Identify which cell holds the provided text, then report its [X, Y] central coordinate. 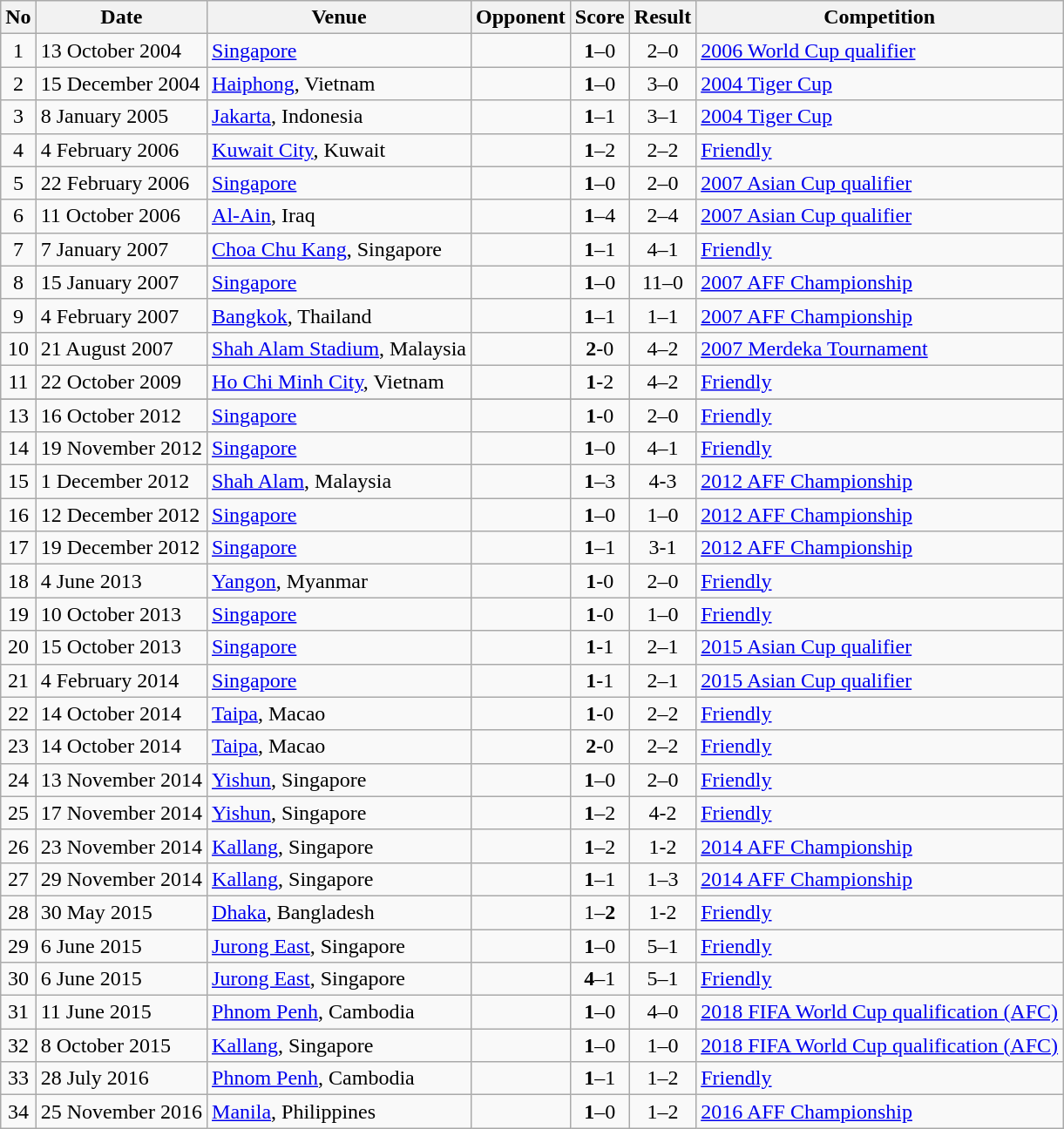
8 October 2015 [121, 1045]
Venue [340, 17]
9 [18, 315]
6 [18, 216]
Haiphong, Vietnam [340, 84]
Al-Ain, Iraq [340, 216]
21 August 2007 [121, 348]
16 October 2012 [121, 416]
14 [18, 449]
10 [18, 348]
3–1 [662, 117]
4 [18, 150]
18 [18, 581]
Choa Chu Kang, Singapore [340, 249]
28 July 2016 [121, 1078]
30 May 2015 [121, 912]
32 [18, 1045]
19 November 2012 [121, 449]
23 November 2014 [121, 846]
7 January 2007 [121, 249]
Bangkok, Thailand [340, 315]
31 [18, 1012]
21 [18, 680]
29 November 2014 [121, 879]
4 February 2006 [121, 150]
15 January 2007 [121, 282]
4-3 [662, 482]
30 [18, 979]
Dhaka, Bangladesh [340, 912]
16 [18, 515]
Competition [880, 17]
2 [18, 84]
Opponent [521, 17]
19 [18, 614]
Ho Chi Minh City, Vietnam [340, 382]
4 February 2007 [121, 315]
15 [18, 482]
4 February 2014 [121, 680]
13 November 2014 [121, 780]
7 [18, 249]
28 [18, 912]
Shah Alam Stadium, Malaysia [340, 348]
1 December 2012 [121, 482]
11 [18, 382]
8 [18, 282]
13 [18, 416]
2016 AFF Championship [880, 1112]
27 [18, 879]
1–4 [600, 216]
Yangon, Myanmar [340, 581]
10 October 2013 [121, 614]
15 October 2013 [121, 647]
19 December 2012 [121, 548]
29 [18, 945]
2006 World Cup qualifier [880, 51]
23 [18, 747]
34 [18, 1112]
22 February 2006 [121, 183]
8 January 2005 [121, 117]
No [18, 17]
22 October 2009 [121, 382]
3 [18, 117]
25 [18, 813]
Result [662, 17]
Manila, Philippines [340, 1112]
26 [18, 846]
Kuwait City, Kuwait [340, 150]
1 [18, 51]
25 November 2016 [121, 1112]
13 October 2004 [121, 51]
Jakarta, Indonesia [340, 117]
4–0 [662, 1012]
11 June 2015 [121, 1012]
33 [18, 1078]
11 October 2006 [121, 216]
15 December 2004 [121, 84]
2–4 [662, 216]
Score [600, 17]
Shah Alam, Malaysia [340, 482]
20 [18, 647]
24 [18, 780]
2007 Merdeka Tournament [880, 348]
5 [18, 183]
22 [18, 713]
12 December 2012 [121, 515]
17 November 2014 [121, 813]
11–0 [662, 282]
3-1 [662, 548]
3–0 [662, 84]
4-2 [662, 813]
4 June 2013 [121, 581]
17 [18, 548]
Date [121, 17]
